Locate the cell with the specified text and output its (x, y) center coordinate. 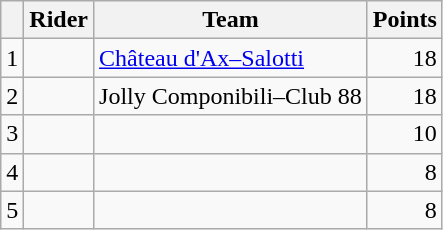
5 (12, 210)
2 (12, 96)
Château d'Ax–Salotti (231, 58)
10 (404, 134)
4 (12, 172)
Points (404, 20)
Team (231, 20)
3 (12, 134)
Rider (59, 20)
Jolly Componibili–Club 88 (231, 96)
1 (12, 58)
